Pinpoint the cell where the given text exists, returning its (X, Y) midpoint coordinate. 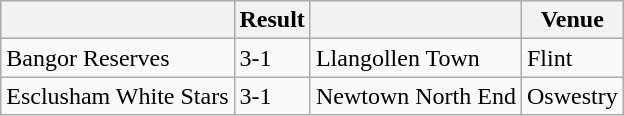
Result (272, 20)
Oswestry (572, 96)
Newtown North End (416, 96)
Flint (572, 58)
Esclusham White Stars (118, 96)
Llangollen Town (416, 58)
Venue (572, 20)
Bangor Reserves (118, 58)
